Search for the cell housing the specified text and yield its [X, Y] center coordinate. 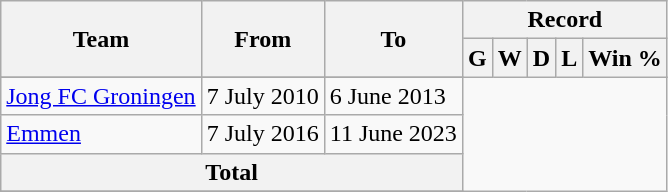
G [477, 58]
Emmen [101, 134]
11 June 2023 [393, 134]
Jong FC Groningen [101, 96]
7 July 2010 [262, 96]
To [393, 39]
6 June 2013 [393, 96]
Team [101, 39]
Win % [626, 58]
From [262, 39]
W [510, 58]
Record [564, 20]
D [541, 58]
Total [232, 172]
7 July 2016 [262, 134]
L [570, 58]
